Provide the (X, Y) coordinate of the cell's center where the given text is located.  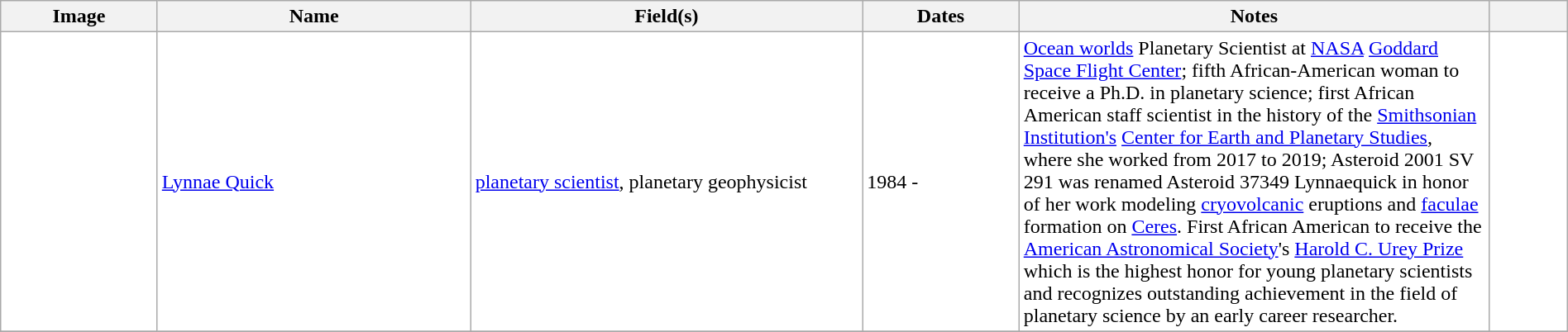
planetary scientist, planetary geophysicist (667, 182)
1984 - (941, 182)
Name (314, 17)
Notes (1254, 17)
Lynnae Quick (314, 182)
Image (79, 17)
Field(s) (667, 17)
Dates (941, 17)
